Identify which cell holds the provided text, then report its (X, Y) central coordinate. 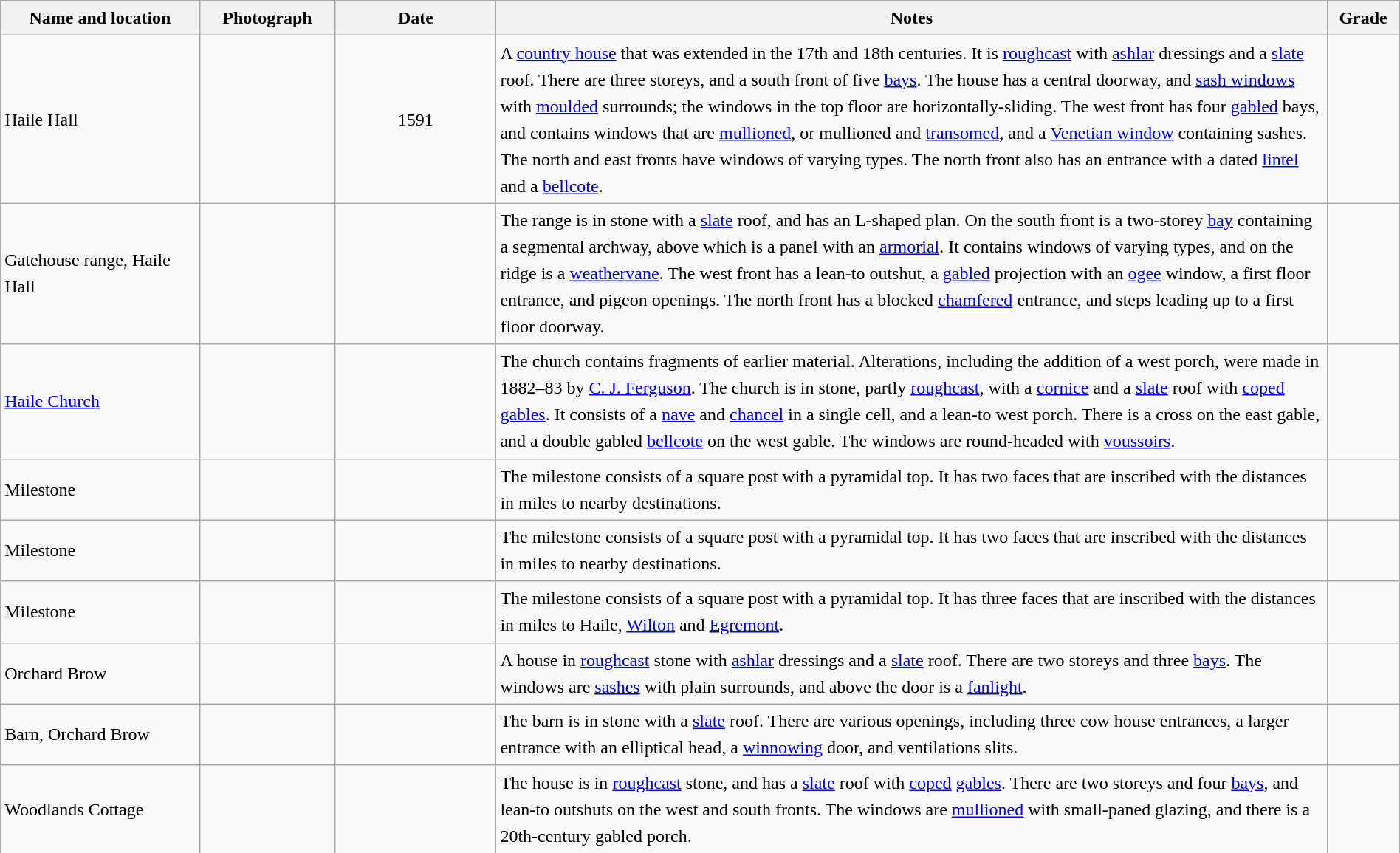
Gatehouse range, Haile Hall (100, 273)
1591 (416, 120)
Woodlands Cottage (100, 809)
Haile Church (100, 402)
Haile Hall (100, 120)
Photograph (267, 18)
Name and location (100, 18)
Date (416, 18)
Notes (911, 18)
Grade (1363, 18)
Orchard Brow (100, 674)
Barn, Orchard Brow (100, 734)
